From the cell containing the given text, extract its center point as (X, Y) coordinate. 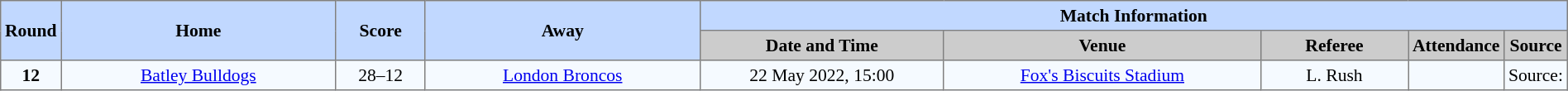
Attendance (1456, 45)
Source: (1537, 75)
Date and Time (822, 45)
Fox's Biscuits Stadium (1102, 75)
Venue (1102, 45)
22 May 2022, 15:00 (822, 75)
L. Rush (1334, 75)
Away (562, 31)
Home (198, 31)
Round (31, 31)
28–12 (380, 75)
Match Information (1133, 16)
Referee (1334, 45)
London Broncos (562, 75)
Batley Bulldogs (198, 75)
Score (380, 31)
Source (1537, 45)
12 (31, 75)
